Return (X, Y) of the center of cell containing provided text 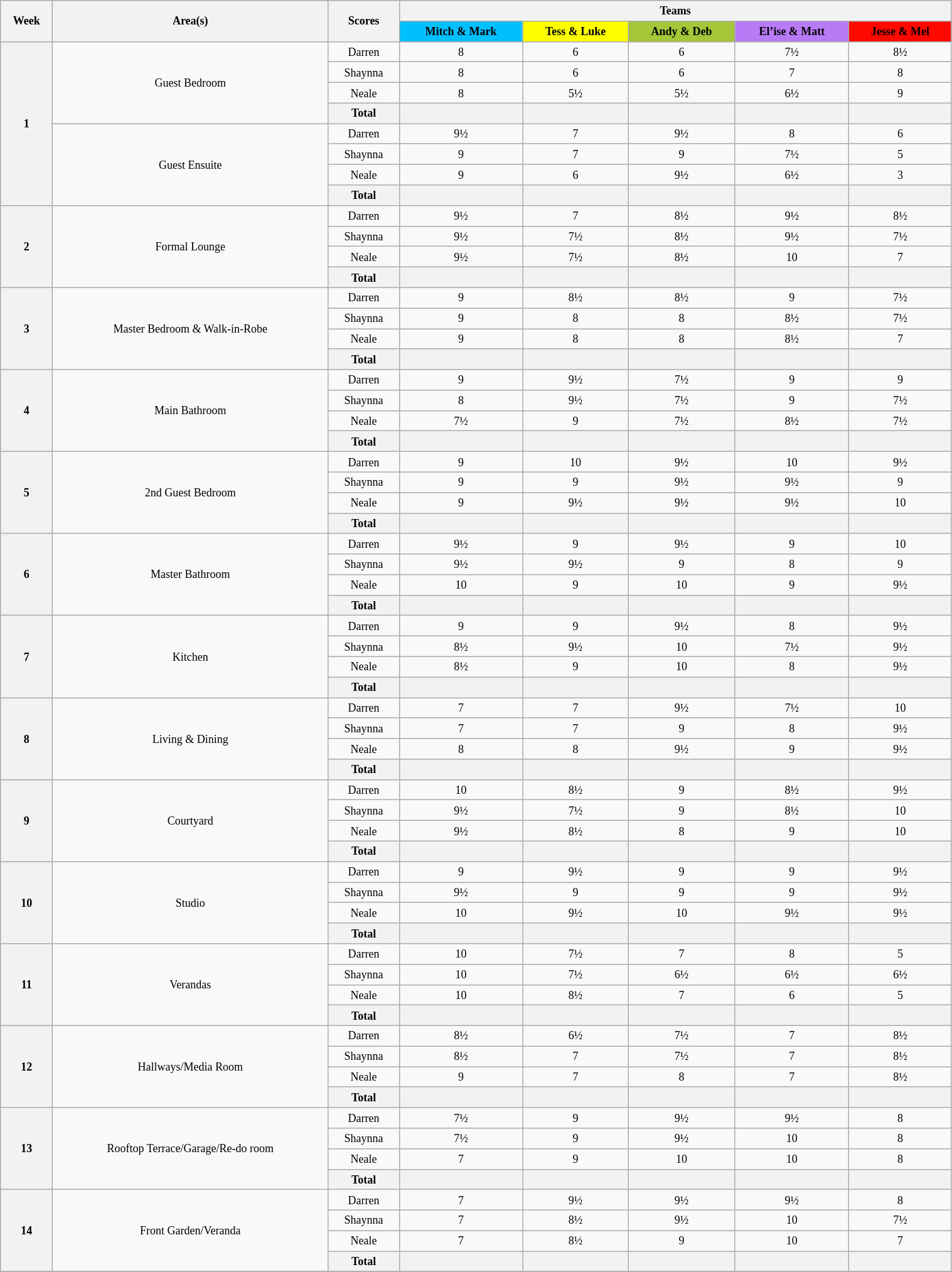
Hallways/Media Room (191, 1067)
El’ise & Matt (792, 31)
Studio (191, 902)
Courtyard (191, 821)
Living & Dining (191, 739)
14 (26, 1231)
Scores (364, 21)
Week (26, 21)
Master Bathroom (191, 575)
Main Bathroom (191, 410)
11 (26, 985)
Formal Lounge (191, 246)
13 (26, 1148)
Mitch & Mark (461, 31)
Area(s) (191, 21)
Master Bedroom & Walk-in-Robe (191, 329)
Tess & Luke (575, 31)
Front Garden/Veranda (191, 1231)
Rooftop Terrace/Garage/Re-do room (191, 1148)
Guest Bedroom (191, 83)
Andy & Deb (682, 31)
Teams (675, 11)
Verandas (191, 985)
Guest Ensuite (191, 164)
2nd Guest Bedroom (191, 493)
2 (26, 246)
1 (26, 123)
4 (26, 410)
12 (26, 1067)
Jesse & Mel (900, 31)
Kitchen (191, 656)
